Extract the (x, y) coordinate from the center of the cell holding the provided text.  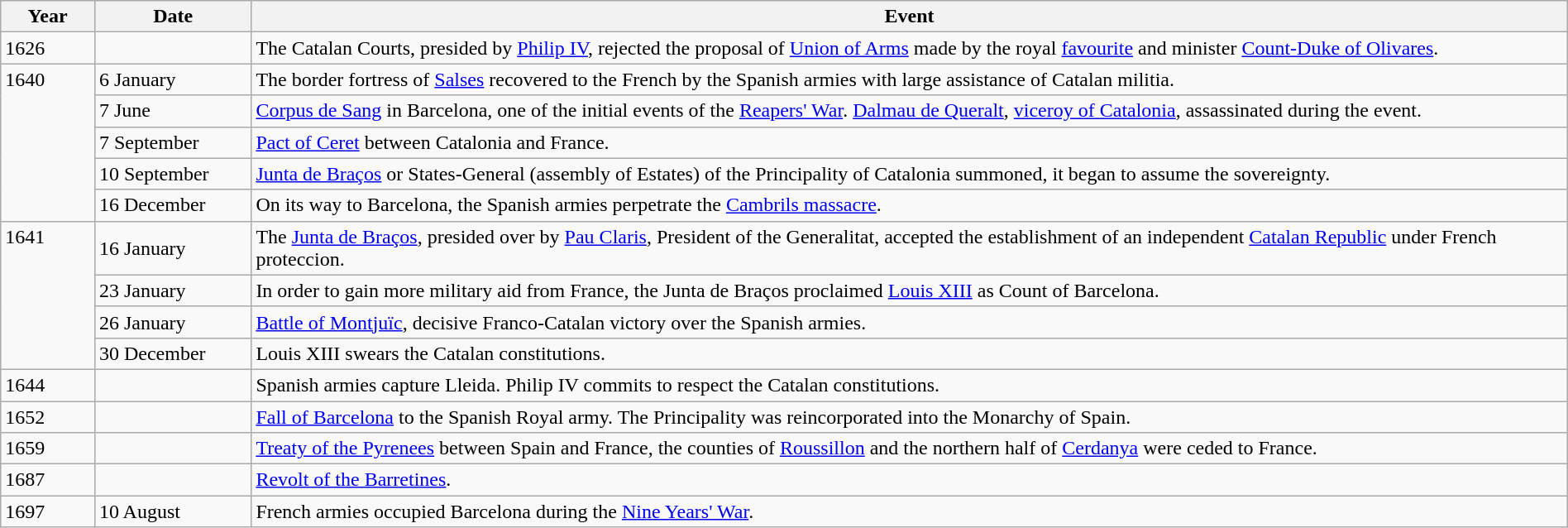
1697 (48, 511)
Revolt of the Barretines. (910, 480)
Corpus de Sang in Barcelona, one of the initial events of the Reapers' War. Dalmau de Queralt, viceroy of Catalonia, assassinated during the event. (910, 111)
1659 (48, 449)
Spanish armies capture Lleida. Philip IV commits to respect the Catalan constitutions. (910, 385)
7 June (172, 111)
Event (910, 17)
10 September (172, 174)
Treaty of the Pyrenees between Spain and France, the counties of Roussillon and the northern half of Cerdanya were ceded to France. (910, 449)
16 January (172, 248)
23 January (172, 290)
On its way to Barcelona, the Spanish armies perpetrate the Cambrils massacre. (910, 205)
26 January (172, 322)
30 December (172, 353)
1641 (48, 295)
1626 (48, 48)
1644 (48, 385)
1687 (48, 480)
French armies occupied Barcelona during the Nine Years' War. (910, 511)
10 August (172, 511)
Battle of Montjuïc, decisive Franco-Catalan victory over the Spanish armies. (910, 322)
Junta de Braços or States-General (assembly of Estates) of the Principality of Catalonia summoned, it began to assume the sovereignty. (910, 174)
Fall of Barcelona to the Spanish Royal army. The Principality was reincorporated into the Monarchy of Spain. (910, 416)
Louis XIII swears the Catalan constitutions. (910, 353)
1640 (48, 142)
Date (172, 17)
The border fortress of Salses recovered to the French by the Spanish armies with large assistance of Catalan militia. (910, 79)
7 September (172, 142)
1652 (48, 416)
In order to gain more military aid from France, the Junta de Braços proclaimed Louis XIII as Count of Barcelona. (910, 290)
6 January (172, 79)
Pact of Ceret between Catalonia and France. (910, 142)
The Catalan Courts, presided by Philip IV, rejected the proposal of Union of Arms made by the royal favourite and minister Count-Duke of Olivares. (910, 48)
Year (48, 17)
16 December (172, 205)
